Locate the cell with the specified text and output its (X, Y) center coordinate. 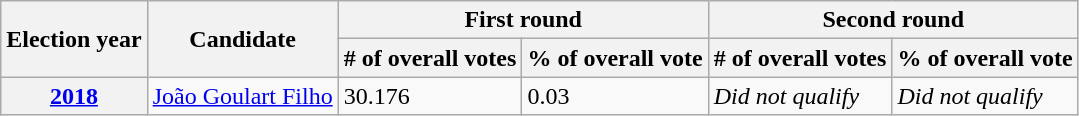
Election year (74, 39)
0.03 (615, 96)
30.176 (430, 96)
João Goulart Filho (242, 96)
Second round (893, 20)
Candidate (242, 39)
First round (523, 20)
2018 (74, 96)
